Detect which cell encompasses the target text, then output its [x, y] center coordinate. 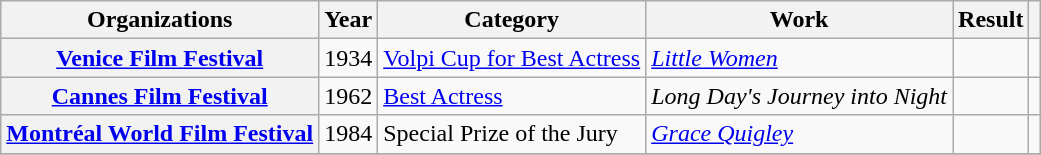
Volpi Cup for Best Actress [512, 58]
Category [512, 20]
1962 [348, 96]
Work [800, 20]
Organizations [160, 20]
Grace Quigley [800, 134]
Special Prize of the Jury [512, 134]
Long Day's Journey into Night [800, 96]
Best Actress [512, 96]
Venice Film Festival [160, 58]
Result [991, 20]
Cannes Film Festival [160, 96]
1934 [348, 58]
1984 [348, 134]
Montréal World Film Festival [160, 134]
Little Women [800, 58]
Year [348, 20]
